Output the (x, y) coordinate of the center of the cell containing the given text.  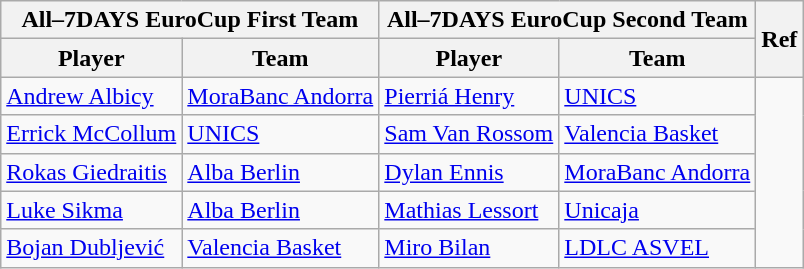
Errick McCollum (92, 134)
All–7DAYS EuroCup First Team (190, 20)
Dylan Ennis (469, 172)
All–7DAYS EuroCup Second Team (568, 20)
Bojan Dubljević (92, 248)
Luke Sikma (92, 210)
Unicaja (658, 210)
Miro Bilan (469, 248)
Andrew Albicy (92, 96)
Sam Van Rossom (469, 134)
Mathias Lessort (469, 210)
LDLC ASVEL (658, 248)
Pierriá Henry (469, 96)
Ref (780, 39)
Rokas Giedraitis (92, 172)
